Locate the cell with the specified text and output its [X, Y] center coordinate. 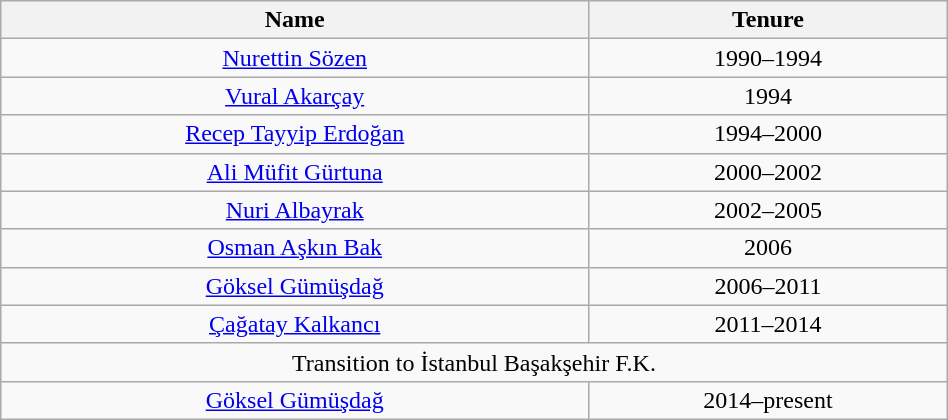
Name [295, 20]
1994–2000 [768, 134]
Transition to İstanbul Başakşehir F.K. [474, 362]
Çağatay Kalkancı [295, 324]
Ali Müfit Gürtuna [295, 172]
1990–1994 [768, 58]
2000–2002 [768, 172]
Recep Tayyip Erdoğan [295, 134]
2014–present [768, 400]
2011–2014 [768, 324]
Osman Aşkın Bak [295, 248]
Nuri Albayrak [295, 210]
Nurettin Sözen [295, 58]
2006–2011 [768, 286]
2002–2005 [768, 210]
1994 [768, 96]
Vural Akarçay [295, 96]
Tenure [768, 20]
2006 [768, 248]
